Locate the cell with the specified text and output its (X, Y) center coordinate. 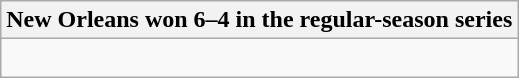
New Orleans won 6–4 in the regular-season series (260, 20)
